Return [x, y] of the center of cell containing provided text 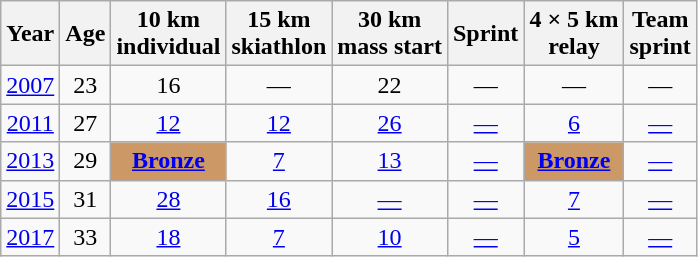
27 [86, 123]
2015 [30, 199]
5 [574, 237]
15 kmskiathlon [279, 34]
4 × 5 kmrelay [574, 34]
13 [390, 161]
Age [86, 34]
Year [30, 34]
26 [390, 123]
23 [86, 85]
2007 [30, 85]
28 [168, 199]
33 [86, 237]
29 [86, 161]
31 [86, 199]
2013 [30, 161]
30 kmmass start [390, 34]
10 [390, 237]
Sprint [485, 34]
2011 [30, 123]
Teamsprint [660, 34]
18 [168, 237]
10 kmindividual [168, 34]
2017 [30, 237]
6 [574, 123]
22 [390, 85]
